Identify which cell holds the provided text, then report its (x, y) central coordinate. 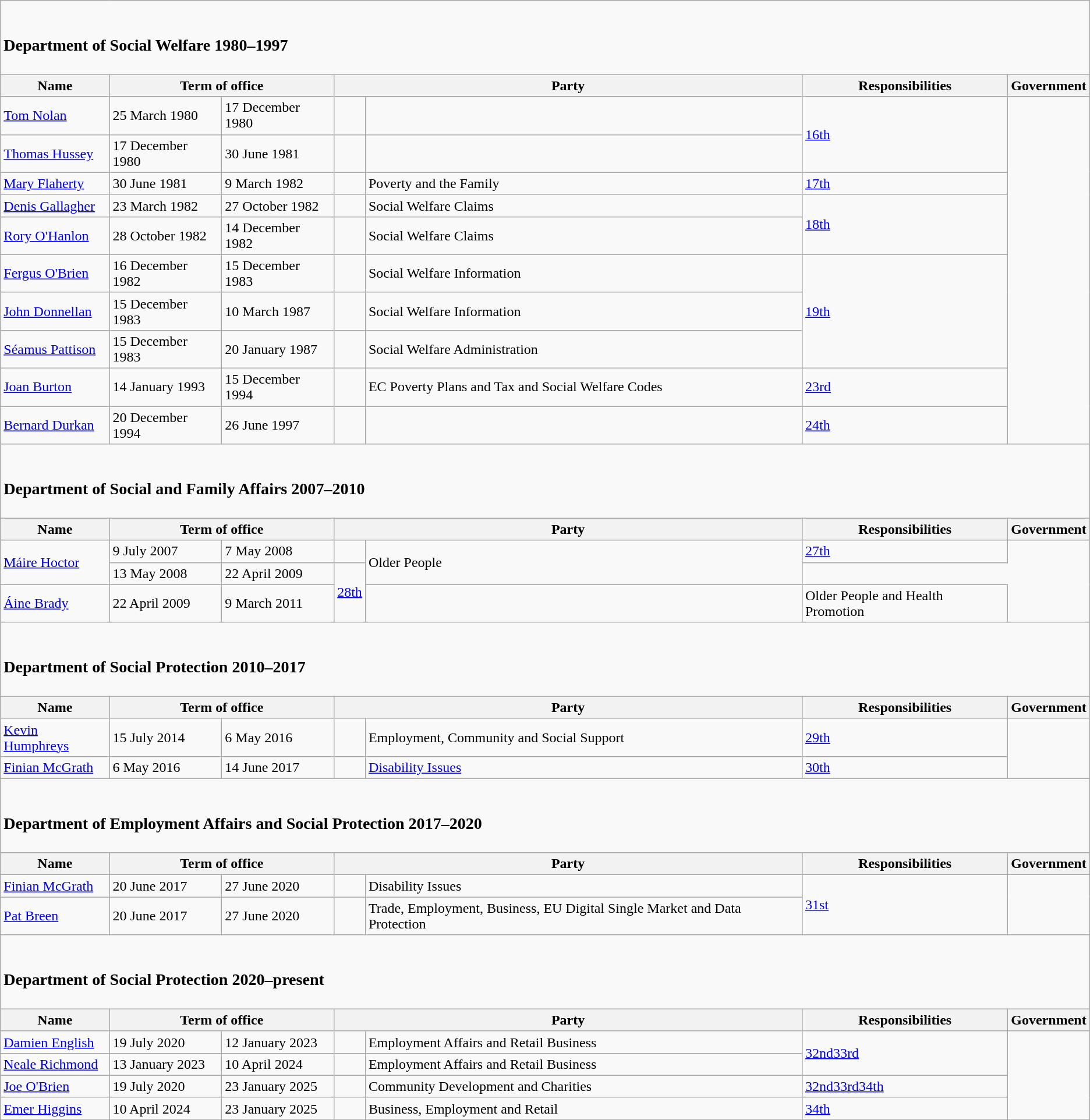
28 October 1982 (165, 235)
16th (905, 134)
12 January 2023 (278, 1042)
7 May 2008 (278, 551)
9 March 2011 (278, 603)
17th (905, 183)
Fergus O'Brien (55, 274)
15 December 1994 (278, 388)
Department of Social Protection 2020–present (545, 972)
23rd (905, 388)
16 December 1982 (165, 274)
Department of Social and Family Affairs 2007–2010 (545, 481)
24th (905, 425)
29th (905, 737)
Denis Gallagher (55, 205)
Poverty and the Family (583, 183)
28th (350, 593)
Employment, Community and Social Support (583, 737)
9 July 2007 (165, 551)
Social Welfare Administration (583, 349)
30th (905, 767)
32nd33rd (905, 1053)
9 March 1982 (278, 183)
Department of Social Welfare 1980–1997 (545, 37)
Bernard Durkan (55, 425)
32nd33rd34th (905, 1086)
Kevin Humphreys (55, 737)
Emer Higgins (55, 1108)
31st (905, 905)
23 March 1982 (165, 205)
Older People and Health Promotion (905, 603)
Mary Flaherty (55, 183)
15 July 2014 (165, 737)
Joe O'Brien (55, 1086)
Thomas Hussey (55, 154)
14 December 1982 (278, 235)
Séamus Pattison (55, 349)
13 January 2023 (165, 1064)
Áine Brady (55, 603)
Business, Employment and Retail (583, 1108)
13 May 2008 (165, 573)
34th (905, 1108)
Department of Social Protection 2010–2017 (545, 659)
27 October 1982 (278, 205)
Older People (583, 562)
10 March 1987 (278, 311)
Department of Employment Affairs and Social Protection 2017–2020 (545, 816)
18th (905, 225)
Rory O'Hanlon (55, 235)
Máire Hoctor (55, 562)
Damien English (55, 1042)
John Donnellan (55, 311)
20 December 1994 (165, 425)
EC Poverty Plans and Tax and Social Welfare Codes (583, 388)
Community Development and Charities (583, 1086)
25 March 1980 (165, 115)
Joan Burton (55, 388)
26 June 1997 (278, 425)
Neale Richmond (55, 1064)
Tom Nolan (55, 115)
Pat Breen (55, 916)
27th (905, 551)
14 January 1993 (165, 388)
14 June 2017 (278, 767)
20 January 1987 (278, 349)
Trade, Employment, Business, EU Digital Single Market and Data Protection (583, 916)
19th (905, 311)
